Find where the given text appears and provide that cell's center as (X, Y) coordinate. 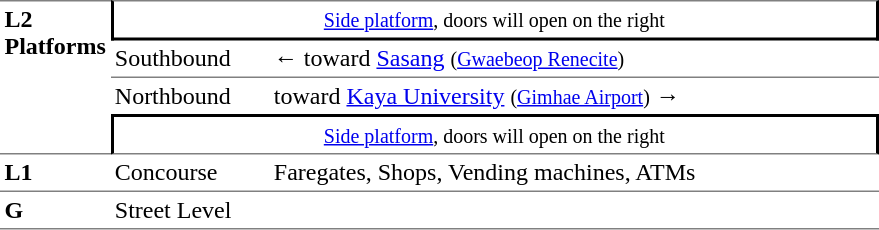
Northbound (190, 96)
← toward Sasang (Gwaebeop Renecite) (574, 59)
toward Kaya University (Gimhae Airport) → (574, 96)
L2Platforms (55, 77)
Street Level (190, 211)
G (55, 211)
L1 (55, 173)
Faregates, Shops, Vending machines, ATMs (574, 173)
Southbound (190, 59)
Concourse (190, 173)
